Find where the given text appears and provide that cell's center as (x, y) coordinate. 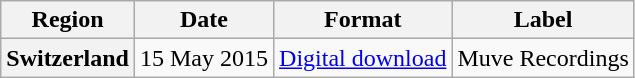
Date (204, 20)
Region (68, 20)
Label (543, 20)
Format (363, 20)
15 May 2015 (204, 58)
Switzerland (68, 58)
Muve Recordings (543, 58)
Digital download (363, 58)
